Locate the cell with the specified text and output its [X, Y] center coordinate. 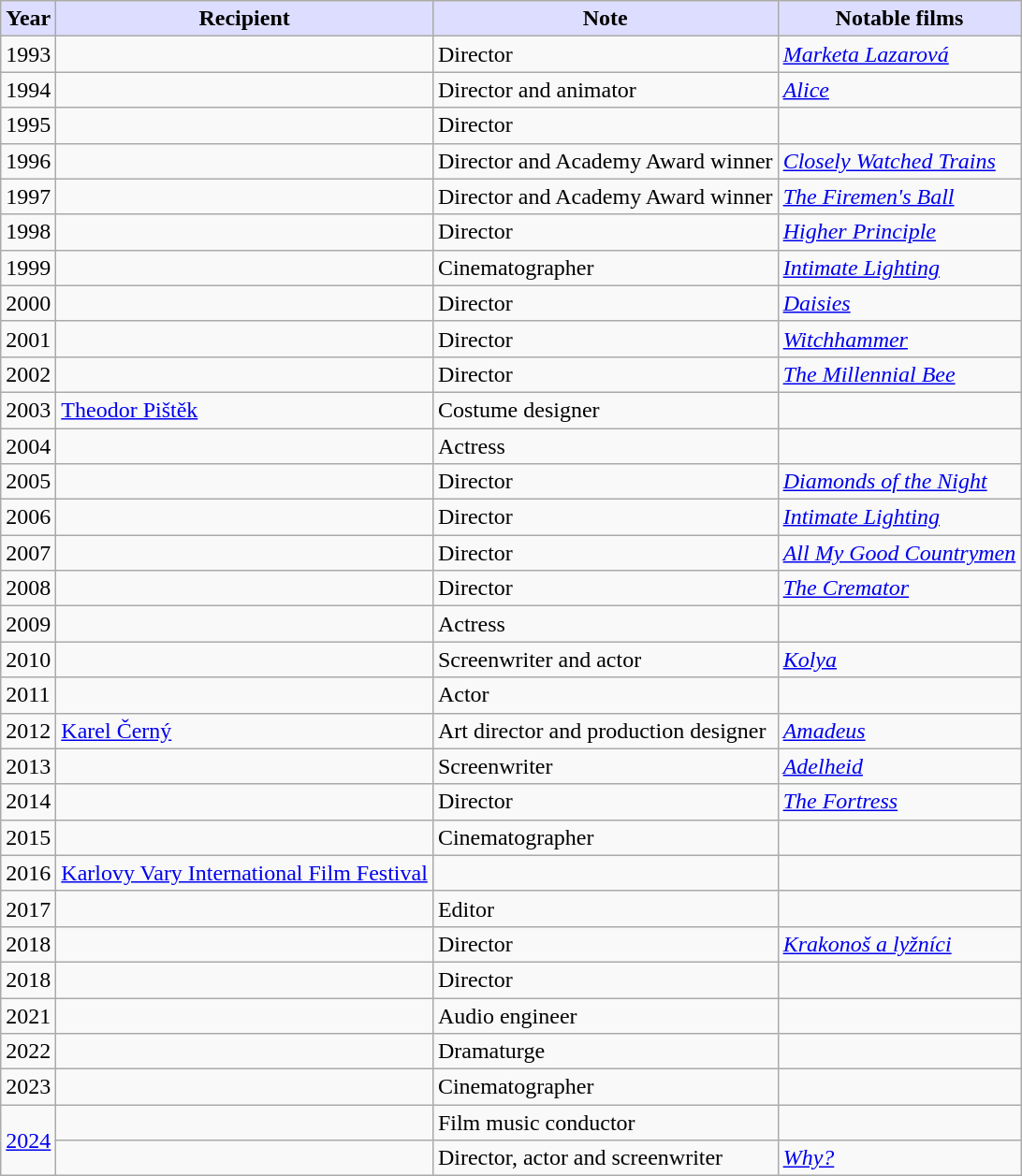
2012 [28, 731]
The Fortress [899, 802]
1997 [28, 196]
2010 [28, 660]
Karlovy Vary International Film Festival [245, 873]
Closely Watched Trains [899, 161]
1994 [28, 90]
Actor [605, 695]
Editor [605, 908]
Costume designer [605, 410]
Daisies [899, 303]
2014 [28, 802]
Amadeus [899, 731]
1998 [28, 232]
2007 [28, 553]
Krakonoš a lyžníci [899, 944]
Higher Principle [899, 232]
Dramaturge [605, 1052]
Diamonds of the Night [899, 482]
Note [605, 19]
All My Good Countrymen [899, 553]
Why? [899, 1158]
1993 [28, 54]
2005 [28, 482]
Audio engineer [605, 1015]
Adelheid [899, 766]
Year [28, 19]
2023 [28, 1087]
Director and animator [605, 90]
Film music conductor [605, 1123]
Screenwriter and actor [605, 660]
Art director and production designer [605, 731]
2024 [28, 1140]
Kolya [899, 660]
Theodor Pištěk [245, 410]
2003 [28, 410]
2015 [28, 837]
Witchhammer [899, 339]
The Firemen's Ball [899, 196]
Director, actor and screenwriter [605, 1158]
2001 [28, 339]
Recipient [245, 19]
1995 [28, 125]
2006 [28, 517]
2013 [28, 766]
2008 [28, 588]
The Cremator [899, 588]
2017 [28, 908]
Karel Černý [245, 731]
2011 [28, 695]
2016 [28, 873]
1999 [28, 268]
Screenwriter [605, 766]
1996 [28, 161]
2000 [28, 303]
2004 [28, 446]
2021 [28, 1015]
Alice [899, 90]
2009 [28, 624]
2002 [28, 374]
Marketa Lazarová [899, 54]
Notable films [899, 19]
2022 [28, 1052]
The Millennial Bee [899, 374]
